From the cell containing the given text, extract its center point as [X, Y] coordinate. 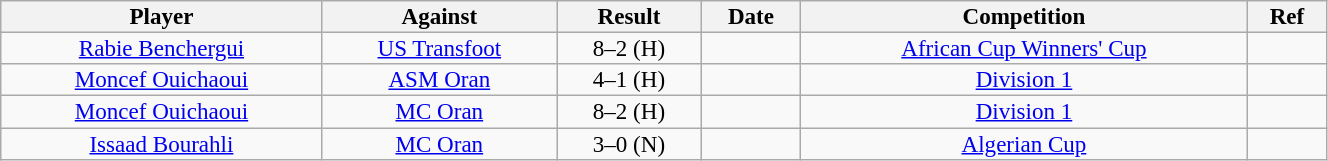
Player [162, 17]
US Transfoot [439, 49]
Competition [1024, 17]
Date [750, 17]
3–0 (N) [628, 144]
ASM Oran [439, 80]
Against [439, 17]
Algerian Cup [1024, 144]
4–1 (H) [628, 80]
Issaad Bourahli [162, 144]
African Cup Winners' Cup [1024, 49]
Result [628, 17]
Rabie Benchergui [162, 49]
Ref [1286, 17]
